From the cell containing the given text, extract its center point as (x, y) coordinate. 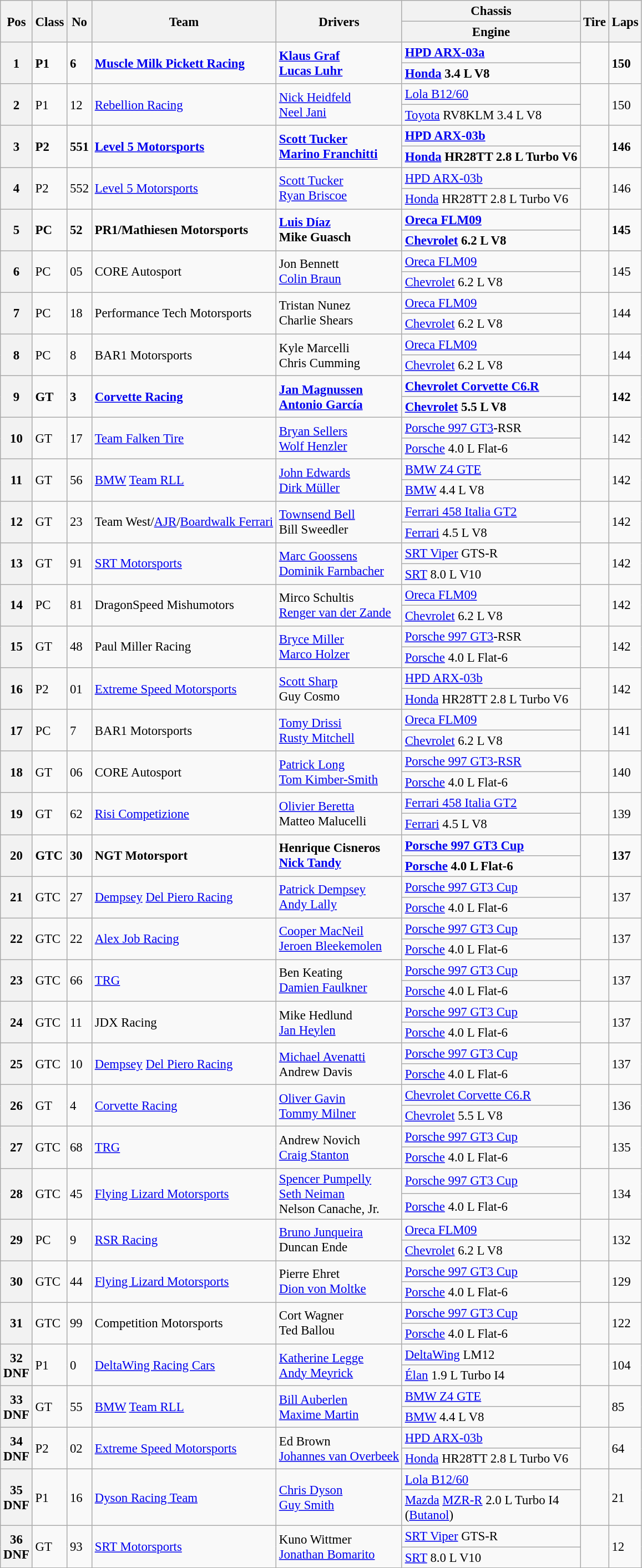
Muscle Milk Pickett Racing (184, 63)
JDX Racing (184, 1022)
Scott Sharp Guy Cosmo (338, 689)
Bryce Miller Marco Holzer (338, 647)
Bruno Junqueira Duncan Ende (338, 1240)
26 (17, 1106)
36DNF (17, 1546)
Olivier Beretta Matteo Malucelli (338, 814)
34DNF (17, 1449)
Cooper MacNeil Jeroen Bleekemolen (338, 938)
129 (625, 1281)
93 (80, 1546)
Class (50, 21)
Luis Díaz Mike Guasch (338, 230)
Katherine Legge Andy Meyrick (338, 1364)
Competition Motorsports (184, 1323)
139 (625, 814)
Dyson Racing Team (184, 1498)
141 (625, 730)
Rebellion Racing (184, 104)
No (80, 21)
Tire (595, 21)
5 (17, 230)
Drivers (338, 21)
551 (80, 146)
140 (625, 772)
Paul Miller Racing (184, 647)
66 (80, 981)
Jan Magnussen Antonio García (338, 397)
Laps (625, 21)
19 (17, 814)
Kyle Marcelli Chris Cumming (338, 355)
02 (80, 1449)
Toyota RV8KLM 3.4 L V8 (491, 115)
52 (80, 230)
85 (625, 1407)
Tristan Nunez Charlie Shears (338, 313)
Andrew Novich Craig Stanton (338, 1147)
Cort Wagner Ted Ballou (338, 1323)
Patrick Dempsey Andy Lally (338, 897)
Ben Keating Damien Faulkner (338, 981)
68 (80, 1147)
Michael Avenatti Andrew Davis (338, 1064)
29 (17, 1240)
13 (17, 564)
DeltaWing LM12 (491, 1354)
44 (80, 1281)
Bryan Sellers Wolf Henzler (338, 438)
15 (17, 647)
64 (625, 1449)
Bill Auberlen Maxime Martin (338, 1407)
Team West/AJR/Boardwalk Ferrari (184, 521)
PR1/Mathiesen Motorsports (184, 230)
81 (80, 606)
06 (80, 772)
Henrique Cisneros Nick Tandy (338, 855)
56 (80, 480)
104 (625, 1364)
0 (80, 1364)
Alex Job Racing (184, 938)
Jon Bennett Colin Braun (338, 272)
Spencer Pumpelly Seth Neiman Nelson Canache, Jr. (338, 1194)
Patrick Long Tom Kimber-Smith (338, 772)
Pierre Ehret Dion von Moltke (338, 1281)
55 (80, 1407)
Pos (17, 21)
Team Falken Tire (184, 438)
NGT Motorsport (184, 855)
Marc Goossens Dominik Farnbacher (338, 564)
32DNF (17, 1364)
Tomy Drissi Rusty Mitchell (338, 730)
Performance Tech Motorsports (184, 313)
91 (80, 564)
HPD ARX-03a (491, 53)
RSR Racing (184, 1240)
552 (80, 189)
1 (17, 63)
132 (625, 1240)
Oliver Gavin Tommy Milner (338, 1106)
Klaus Graf Lucas Luhr (338, 63)
01 (80, 689)
Élan 1.9 L Turbo I4 (491, 1376)
Mirco Schultis Renger van der Zande (338, 606)
14 (17, 606)
99 (80, 1323)
DeltaWing Racing Cars (184, 1364)
48 (80, 647)
33DNF (17, 1407)
24 (17, 1022)
Scott Tucker Ryan Briscoe (338, 189)
DragonSpeed Mishumotors (184, 606)
Honda 3.4 L V8 (491, 74)
45 (80, 1194)
Mazda MZR-R 2.0 L Turbo I4(Butanol) (491, 1508)
134 (625, 1194)
Chris Dyson Guy Smith (338, 1498)
2 (17, 104)
25 (17, 1064)
20 (17, 855)
28 (17, 1194)
05 (80, 272)
Risi Competizione (184, 814)
136 (625, 1106)
35DNF (17, 1498)
John Edwards Dirk Müller (338, 480)
Nick Heidfeld Neel Jani (338, 104)
62 (80, 814)
Kuno Wittmer Jonathan Bomarito (338, 1546)
Chassis (491, 11)
122 (625, 1323)
Scott Tucker Marino Franchitti (338, 146)
Mike Hedlund Jan Heylen (338, 1022)
31 (17, 1323)
135 (625, 1147)
Townsend Bell Bill Sweedler (338, 521)
Engine (491, 32)
Team (184, 21)
Ed Brown Johannes van Overbeek (338, 1449)
